From the cell containing the given text, extract its center point as [x, y] coordinate. 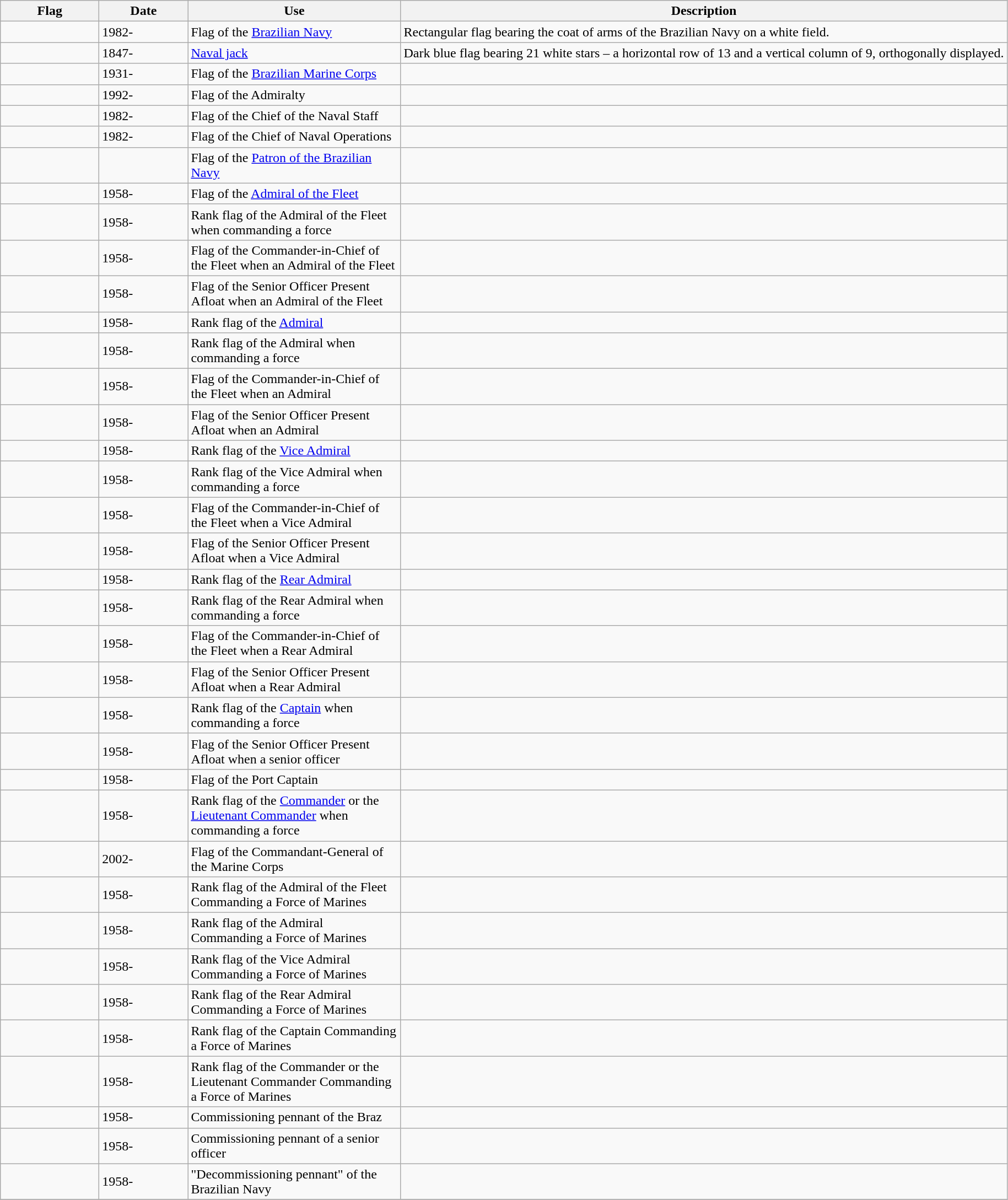
Flag of the Senior Officer Present Afloat when a senior officer [294, 751]
Rank flag of the Commander or the Lieutenant Commander when commanding a force [294, 815]
Rank flag of the Vice Admiral [294, 451]
"Decommissioning pennant" of the Brazilian Navy [294, 1182]
Rectangular flag bearing the coat of arms of the Brazilian Navy on a white field. [704, 32]
1931- [143, 74]
Flag of the Port Captain [294, 779]
Rank flag of the Admiral when commanding a force [294, 351]
Date [143, 11]
Rank flag of the Rear Admiral [294, 579]
Rank flag of the Commander or the Lieutenant Commander Commanding a Force of Marines [294, 1081]
Flag of the Admiral of the Fleet [294, 193]
Flag of the Senior Officer Present Afloat when a Rear Admiral [294, 679]
Use [294, 11]
Flag of the Brazilian Navy [294, 32]
Rank flag of the Admiral of the Fleet Commanding a Force of Marines [294, 895]
Naval jack [294, 53]
Rank flag of the Rear Admiral when commanding a force [294, 607]
Dark blue flag bearing 21 white stars – a horizontal row of 13 and a vertical column of 9, orthogonally displayed. [704, 53]
Flag of the Senior Officer Present Afloat when an Admiral [294, 422]
Flag of the Chief of Naval Operations [294, 137]
Commissioning pennant of a senior officer [294, 1145]
Flag of the Commandant-General of the Marine Corps [294, 859]
Rank flag of the Rear Admiral Commanding a Force of Marines [294, 1002]
1992- [143, 95]
Flag of the Commander-in-Chief of the Fleet when an Admiral of the Fleet [294, 258]
Flag of the Commander-in-Chief of the Fleet when an Admiral [294, 387]
Rank flag of the Vice Admiral Commanding a Force of Marines [294, 967]
Description [704, 11]
Flag of the Senior Officer Present Afloat when a Vice Admiral [294, 551]
2002- [143, 859]
Commissioning pennant of the Braz [294, 1117]
Flag of the Brazilian Marine Corps [294, 74]
Rank flag of the Captain Commanding a Force of Marines [294, 1038]
Rank flag of the Admiral Commanding a Force of Marines [294, 930]
Flag of the Commander-in-Chief of the Fleet when a Rear Admiral [294, 644]
Flag [50, 11]
Flag of the Senior Officer Present Afloat when an Admiral of the Fleet [294, 293]
Flag of the Commander-in-Chief of the Fleet when a Vice Admiral [294, 515]
Rank flag of the Admiral of the Fleet when commanding a force [294, 222]
Flag of the Admiralty [294, 95]
Flag of the Chief of the Naval Staff [294, 116]
Flag of the Patron of the Brazilian Navy [294, 165]
Rank flag of the Admiral [294, 322]
1847- [143, 53]
Rank flag of the Captain when commanding a force [294, 715]
Rank flag of the Vice Admiral when commanding a force [294, 480]
